Locate the cell with the specified text and output its (x, y) center coordinate. 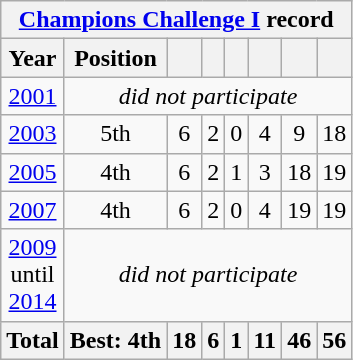
2009until 2014 (33, 275)
Best: 4th (115, 340)
5th (115, 134)
46 (300, 340)
Champions Challenge I record (176, 20)
9 (300, 134)
56 (334, 340)
2005 (33, 172)
Position (115, 58)
11 (265, 340)
2007 (33, 210)
2003 (33, 134)
2001 (33, 96)
Total (33, 340)
3 (265, 172)
Year (33, 58)
